Capture the cell that displays the provided text and extract its (x, y) central coordinate. 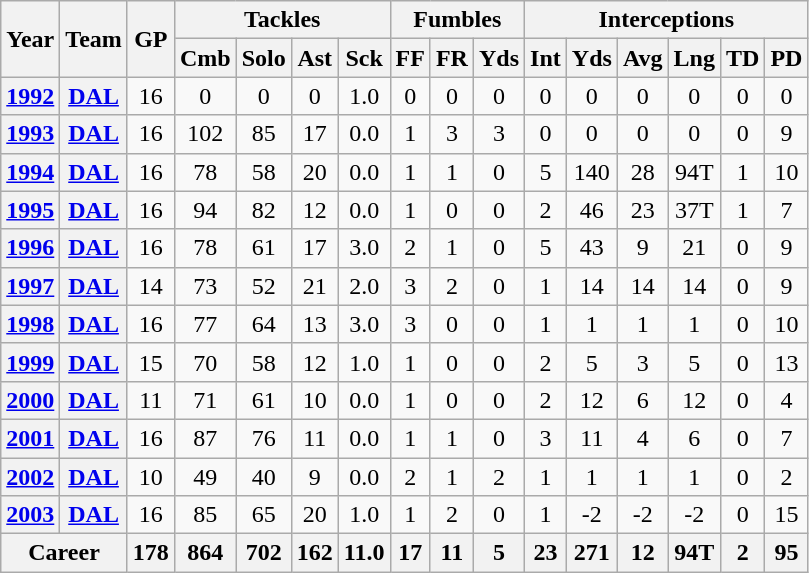
Year (30, 39)
Fumbles (458, 20)
GP (150, 39)
1999 (30, 362)
76 (264, 438)
FR (452, 58)
864 (205, 553)
94 (205, 210)
Int (546, 58)
37T (694, 210)
1993 (30, 134)
162 (314, 553)
28 (642, 172)
140 (592, 172)
FF (410, 58)
Cmb (205, 58)
Lng (694, 58)
Team (94, 39)
Solo (264, 58)
102 (205, 134)
46 (592, 210)
65 (264, 515)
1998 (30, 324)
95 (786, 553)
271 (592, 553)
702 (264, 553)
Career (64, 553)
TD (742, 58)
43 (592, 248)
Avg (642, 58)
70 (205, 362)
2003 (30, 515)
Interceptions (666, 20)
2001 (30, 438)
PD (786, 58)
1992 (30, 96)
64 (264, 324)
1994 (30, 172)
Ast (314, 58)
1996 (30, 248)
2002 (30, 477)
Tackles (282, 20)
82 (264, 210)
49 (205, 477)
1995 (30, 210)
87 (205, 438)
71 (205, 400)
Sck (364, 58)
52 (264, 286)
11.0 (364, 553)
73 (205, 286)
40 (264, 477)
2000 (30, 400)
1997 (30, 286)
178 (150, 553)
2.0 (364, 286)
77 (205, 324)
